Locate the cell with the specified text and output its [X, Y] center coordinate. 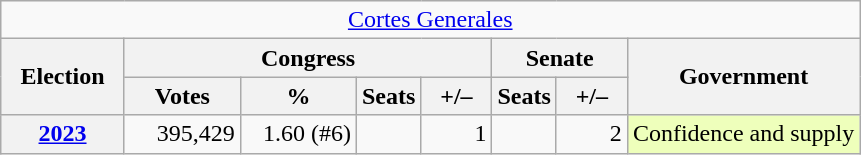
Election [63, 77]
Senate [560, 58]
% [298, 96]
Confidence and supply [743, 134]
Congress [308, 58]
Cortes Generales [430, 20]
1 [456, 134]
2 [592, 134]
395,429 [182, 134]
1.60 (#6) [298, 134]
2023 [63, 134]
Government [743, 77]
Votes [182, 96]
